Scan for the cell matching the given text and deliver its [x, y] coordinate at center. 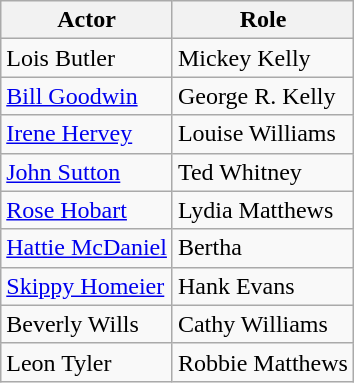
Beverly Wills [87, 324]
Lois Butler [87, 58]
Rose Hobart [87, 210]
Leon Tyler [87, 362]
Skippy Homeier [87, 286]
Hattie McDaniel [87, 248]
Hank Evans [262, 286]
Cathy Williams [262, 324]
Irene Hervey [87, 134]
Mickey Kelly [262, 58]
Bill Goodwin [87, 96]
Role [262, 20]
Lydia Matthews [262, 210]
John Sutton [87, 172]
Bertha [262, 248]
Ted Whitney [262, 172]
Actor [87, 20]
Louise Williams [262, 134]
George R. Kelly [262, 96]
Robbie Matthews [262, 362]
